Identify which cell holds the provided text, then report its (x, y) central coordinate. 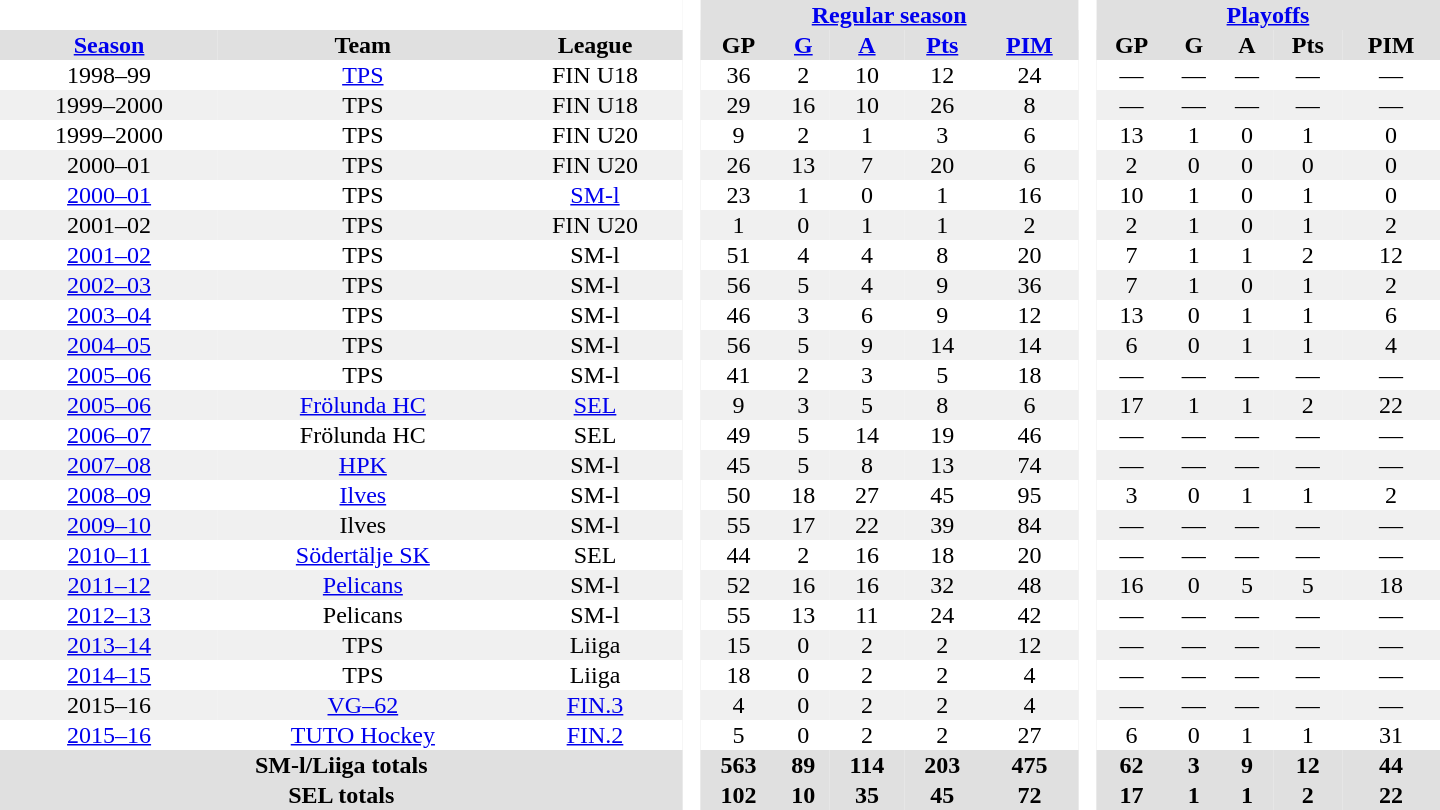
84 (1030, 525)
Team (362, 45)
102 (738, 795)
Season (109, 45)
2009–10 (109, 525)
72 (1030, 795)
49 (738, 435)
Playoffs (1268, 15)
563 (738, 765)
51 (738, 255)
2003–04 (109, 315)
2002–03 (109, 285)
62 (1132, 765)
29 (738, 105)
2006–07 (109, 435)
1998–99 (109, 75)
32 (942, 585)
19 (942, 435)
League (596, 45)
41 (738, 375)
95 (1030, 495)
52 (738, 585)
SEL totals (341, 795)
15 (738, 645)
2014–15 (109, 675)
39 (942, 525)
VG–62 (362, 705)
2008–09 (109, 495)
203 (942, 765)
89 (804, 765)
Regular season (889, 15)
FIN.3 (596, 705)
2012–13 (109, 615)
42 (1030, 615)
11 (867, 615)
TUTO Hockey (362, 735)
2004–05 (109, 345)
114 (867, 765)
HPK (362, 465)
23 (738, 195)
2007–08 (109, 465)
50 (738, 495)
74 (1030, 465)
2011–12 (109, 585)
2010–11 (109, 555)
31 (1391, 735)
2013–14 (109, 645)
48 (1030, 585)
Södertälje SK (362, 555)
35 (867, 795)
475 (1030, 765)
SM-l/Liiga totals (341, 765)
FIN.2 (596, 735)
